From the cell containing the given text, extract its center point as [X, Y] coordinate. 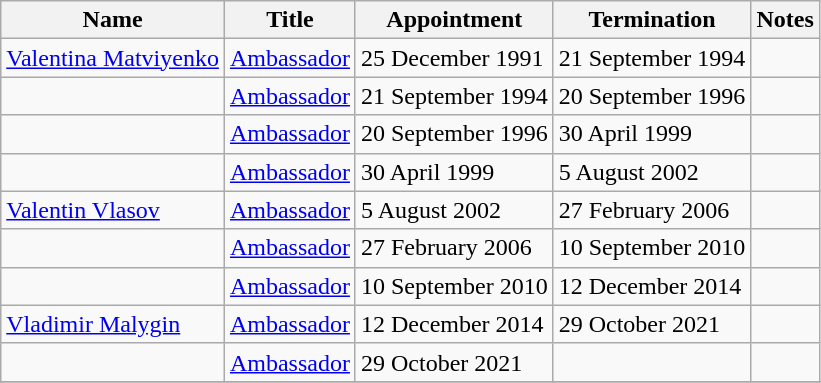
Valentina Matviyenko [113, 58]
Title [290, 20]
Vladimir Malygin [113, 324]
25 December 1991 [454, 58]
Appointment [454, 20]
Name [113, 20]
Termination [652, 20]
Notes [785, 20]
Valentin Vlasov [113, 210]
